For the text-containing cell, return its midpoint in [x, y] coordinate format. 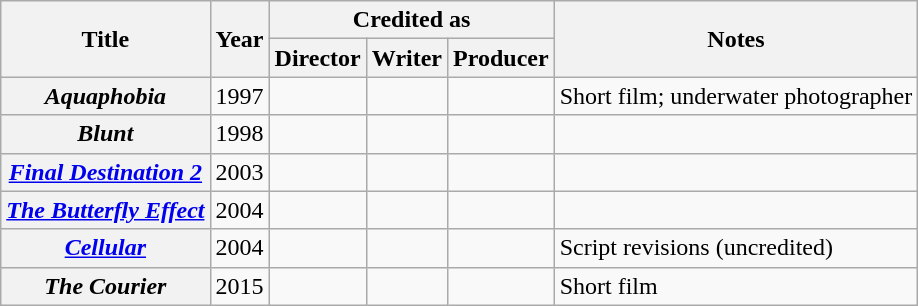
Aquaphobia [106, 96]
Short film [736, 286]
1998 [240, 134]
2003 [240, 172]
Blunt [106, 134]
Year [240, 39]
Producer [502, 58]
Script revisions (uncredited) [736, 248]
Director [318, 58]
Credited as [412, 20]
The Courier [106, 286]
Cellular [106, 248]
1997 [240, 96]
Notes [736, 39]
Short film; underwater photographer [736, 96]
Final Destination 2 [106, 172]
Writer [406, 58]
Title [106, 39]
2015 [240, 286]
The Butterfly Effect [106, 210]
